From the cell containing the given text, extract its center point as (X, Y) coordinate. 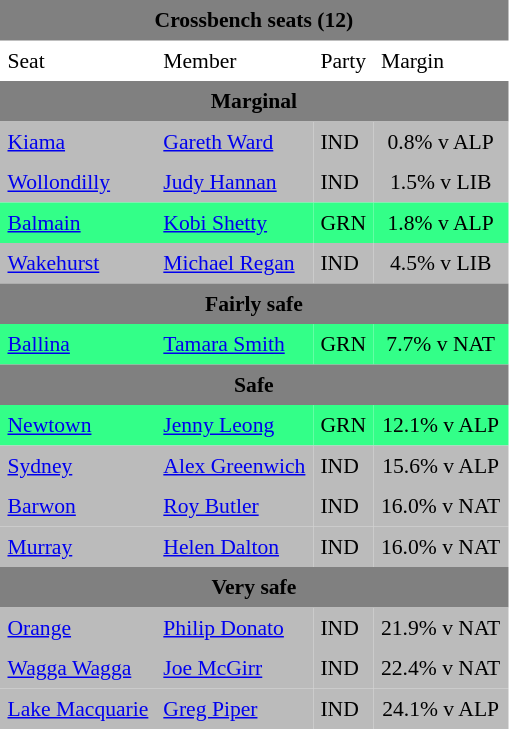
Wakehurst (78, 263)
21.9% v NAT (440, 627)
Fairly safe (254, 303)
15.6% v ALP (440, 465)
Marginal (254, 101)
Jenny Leong (234, 425)
Barwon (78, 506)
Greg Piper (234, 708)
Wagga Wagga (78, 668)
Gareth Ward (234, 141)
Party (344, 60)
1.8% v ALP (440, 222)
Alex Greenwich (234, 465)
Helen Dalton (234, 546)
1.5% v LIB (440, 182)
4.5% v LIB (440, 263)
Crossbench seats (12) (254, 20)
22.4% v NAT (440, 668)
0.8% v ALP (440, 141)
Michael Regan (234, 263)
Tamara Smith (234, 344)
Seat (78, 60)
Joe McGirr (234, 668)
Safe (254, 384)
Lake Macquarie (78, 708)
Margin (440, 60)
Orange (78, 627)
Kobi Shetty (234, 222)
Murray (78, 546)
7.7% v NAT (440, 344)
Philip Donato (234, 627)
Sydney (78, 465)
24.1% v ALP (440, 708)
Wollondilly (78, 182)
Judy Hannan (234, 182)
Balmain (78, 222)
Newtown (78, 425)
Member (234, 60)
Kiama (78, 141)
Ballina (78, 344)
12.1% v ALP (440, 425)
Roy Butler (234, 506)
Very safe (254, 587)
